For the text-containing cell, return its midpoint in (X, Y) coordinate format. 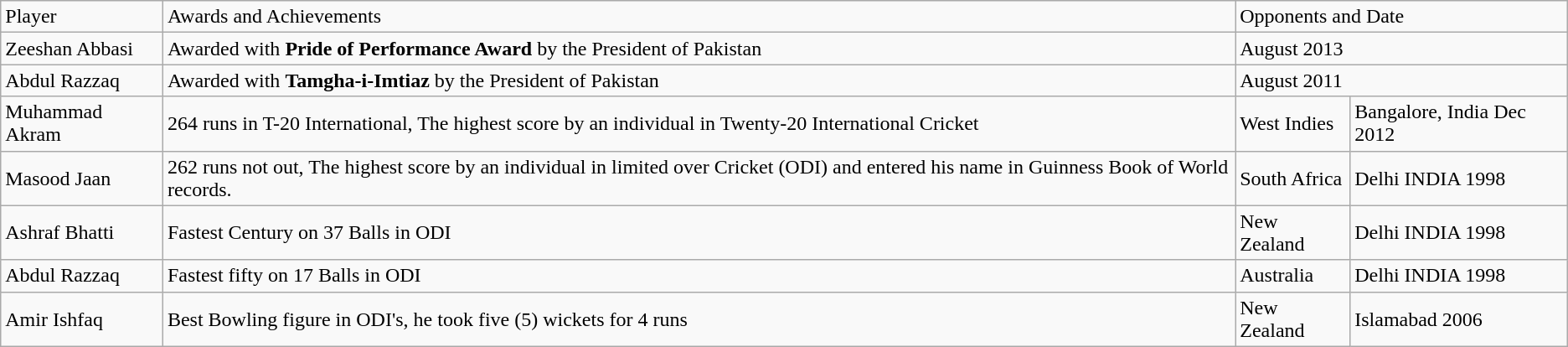
Masood Jaan (82, 178)
Islamabad 2006 (1459, 319)
Opponents and Date (1402, 17)
Bangalore, India Dec 2012 (1459, 124)
Player (82, 17)
262 runs not out, The highest score by an individual in limited over Cricket (ODI) and entered his name in Guinness Book of World records. (699, 178)
West Indies (1293, 124)
264 runs in T-20 International, The highest score by an individual in Twenty-20 International Cricket (699, 124)
Australia (1293, 276)
Awarded with Pride of Performance Award by the President of Pakistan (699, 49)
South Africa (1293, 178)
Muhammad Akram (82, 124)
Ashraf Bhatti (82, 233)
Fastest Century on 37 Balls in ODI (699, 233)
Zeeshan Abbasi (82, 49)
Amir Ishfaq (82, 319)
Awarded with Tamgha-i-Imtiaz by the President of Pakistan (699, 80)
Awards and Achievements (699, 17)
Fastest fifty on 17 Balls in ODI (699, 276)
August 2011 (1402, 80)
Best Bowling figure in ODI's, he took five (5) wickets for 4 runs (699, 319)
August 2013 (1402, 49)
